Extract the (X, Y) coordinate from the center of the cell holding the provided text.  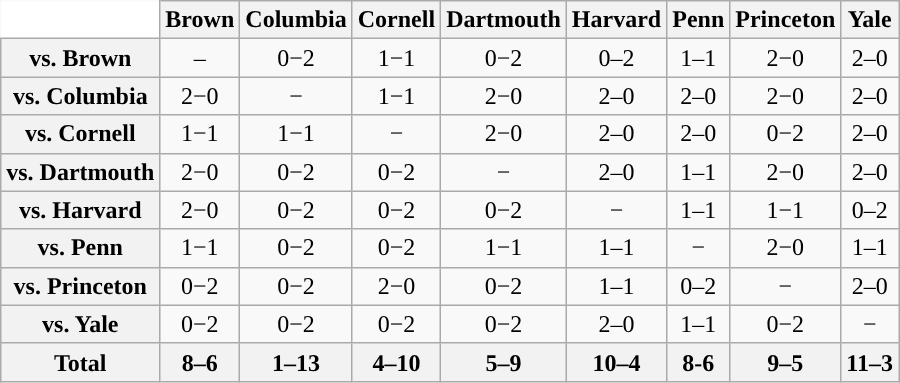
Cornell (396, 20)
11–3 (870, 362)
– (200, 58)
4–10 (396, 362)
1–13 (296, 362)
vs. Dartmouth (80, 172)
vs. Princeton (80, 286)
9–5 (786, 362)
Harvard (616, 20)
Total (80, 362)
vs. Columbia (80, 96)
8–6 (200, 362)
Yale (870, 20)
Columbia (296, 20)
5–9 (504, 362)
vs. Yale (80, 324)
vs. Cornell (80, 134)
vs. Harvard (80, 210)
vs. Penn (80, 248)
Brown (200, 20)
10–4 (616, 362)
vs. Brown (80, 58)
Dartmouth (504, 20)
Penn (698, 20)
8-6 (698, 362)
Princeton (786, 20)
